Return the [X, Y] coordinate for the center point of the cell that contains the specified text.  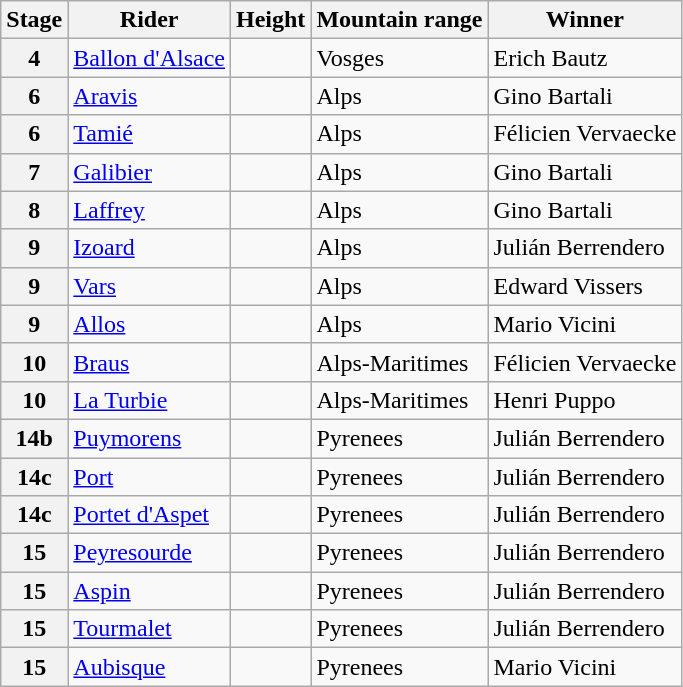
Galibier [150, 172]
4 [34, 58]
Vosges [400, 58]
Laffrey [150, 210]
Mountain range [400, 20]
Henri Puppo [585, 400]
Stage [34, 20]
Tourmalet [150, 629]
Vars [150, 286]
Aubisque [150, 667]
La Turbie [150, 400]
Braus [150, 362]
Portet d'Aspet [150, 515]
Rider [150, 20]
Ballon d'Alsace [150, 58]
Erich Bautz [585, 58]
7 [34, 172]
Edward Vissers [585, 286]
Allos [150, 324]
Peyresourde [150, 553]
Izoard [150, 248]
Height [270, 20]
14b [34, 438]
Winner [585, 20]
Puymorens [150, 438]
Aspin [150, 591]
Aravis [150, 96]
Tamié [150, 134]
8 [34, 210]
Port [150, 477]
